Output the (x, y) coordinate of the center of the cell containing the given text.  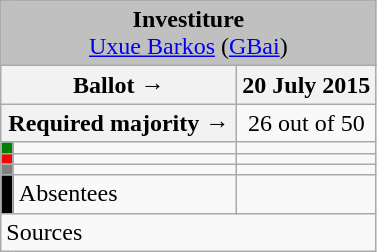
20 July 2015 (306, 85)
26 out of 50 (306, 123)
InvestitureUxue Barkos (GBai) (188, 34)
Ballot → (119, 85)
Sources (188, 232)
Required majority → (119, 123)
Absentees (125, 194)
